For the text-containing cell, return its midpoint in (X, Y) coordinate format. 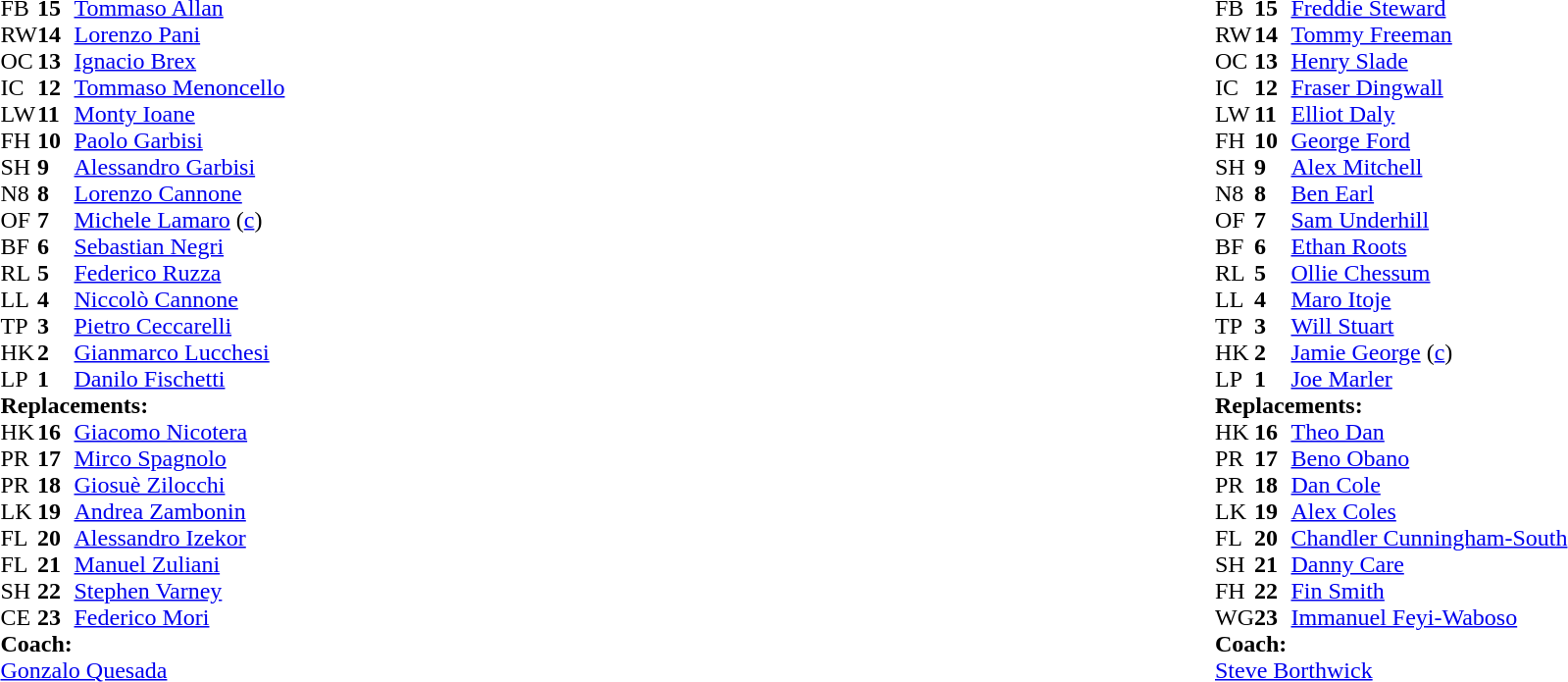
Alessandro Garbisi (180, 167)
Danny Care (1429, 565)
Niccolò Cannone (180, 300)
Theo Dan (1429, 432)
Beno Obano (1429, 459)
Paolo Garbisi (180, 141)
Fin Smith (1429, 591)
WG (1235, 618)
Stephen Varney (180, 591)
Elliot Daly (1429, 114)
Gianmarco Lucchesi (180, 353)
Jamie George (c) (1429, 353)
Pietro Ceccarelli (180, 326)
Ollie Chessum (1429, 273)
Alessandro Izekor (180, 538)
Manuel Zuliani (180, 565)
Dan Cole (1429, 485)
Lorenzo Pani (180, 35)
Federico Mori (180, 618)
Alex Mitchell (1429, 167)
Ben Earl (1429, 194)
Mirco Spagnolo (180, 459)
Andrea Zambonin (180, 512)
Michele Lamaro (c) (180, 220)
Tommy Freeman (1429, 35)
Fraser Dingwall (1429, 88)
Maro Itoje (1429, 300)
Giosuè Zilocchi (180, 485)
Joe Marler (1429, 379)
George Ford (1429, 141)
Federico Ruzza (180, 273)
Danilo Fischetti (180, 379)
Immanuel Feyi-Waboso (1429, 618)
Lorenzo Cannone (180, 194)
Tommaso Menoncello (180, 88)
Ignacio Brex (180, 61)
Ethan Roots (1429, 247)
Alex Coles (1429, 512)
Monty Ioane (180, 114)
Sebastian Negri (180, 247)
Giacomo Nicotera (180, 432)
CE (19, 618)
Sam Underhill (1429, 220)
Henry Slade (1429, 61)
Chandler Cunningham-South (1429, 538)
Will Stuart (1429, 326)
